Detect which cell encompasses the target text, then output its [x, y] center coordinate. 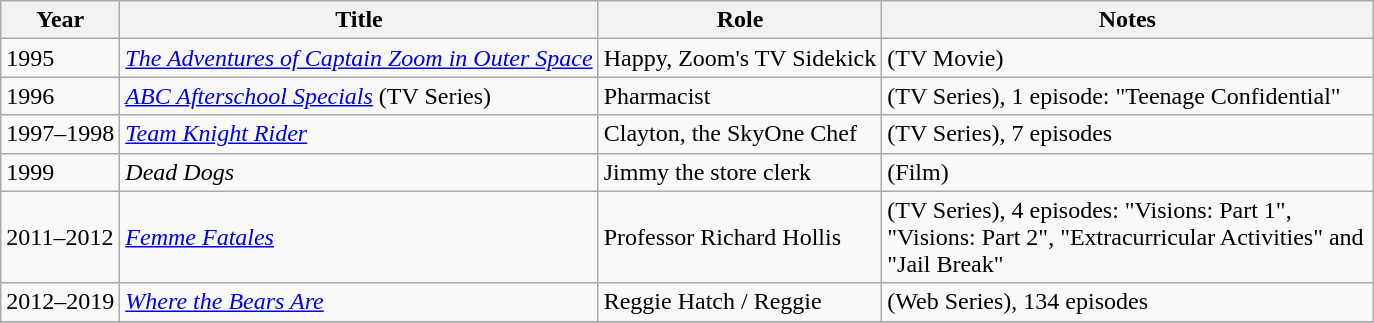
2011–2012 [60, 237]
Role [740, 20]
Jimmy the store clerk [740, 172]
(Web Series), 134 episodes [1128, 302]
1995 [60, 58]
Happy, Zoom's TV Sidekick [740, 58]
Femme Fatales [359, 237]
Where the Bears Are [359, 302]
Pharmacist [740, 96]
Notes [1128, 20]
Reggie Hatch / Reggie [740, 302]
Title [359, 20]
(TV Series), 4 episodes: "Visions: Part 1", "Visions: Part 2", "Extracurricular Activities" and "Jail Break" [1128, 237]
Team Knight Rider [359, 134]
The Adventures of Captain Zoom in Outer Space [359, 58]
Clayton, the SkyOne Chef [740, 134]
1999 [60, 172]
1996 [60, 96]
(TV Series), 7 episodes [1128, 134]
Professor Richard Hollis [740, 237]
ABC Afterschool Specials (TV Series) [359, 96]
Year [60, 20]
(TV Movie) [1128, 58]
1997–1998 [60, 134]
(Film) [1128, 172]
2012–2019 [60, 302]
(TV Series), 1 episode: "Teenage Confidential" [1128, 96]
Dead Dogs [359, 172]
